Extract the [x, y] coordinate from the center of the cell holding the provided text.  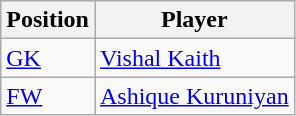
GK [48, 58]
Ashique Kuruniyan [194, 96]
Position [48, 20]
Vishal Kaith [194, 58]
Player [194, 20]
FW [48, 96]
